Detect which cell encompasses the target text, then output its (X, Y) center coordinate. 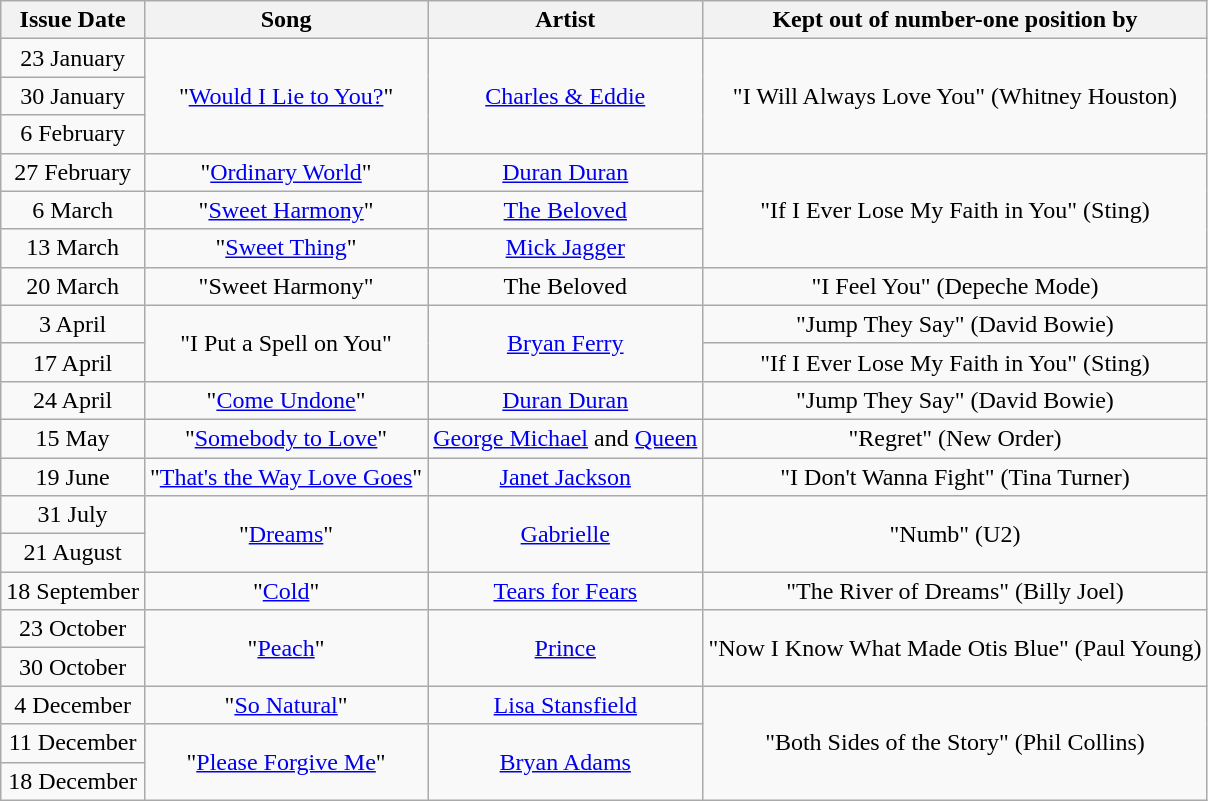
Tears for Fears (566, 591)
"The River of Dreams" (Billy Joel) (955, 591)
Issue Date (73, 20)
"Come Undone" (286, 400)
31 July (73, 515)
"Now I Know What Made Otis Blue" (Paul Young) (955, 648)
"Cold" (286, 591)
"Both Sides of the Story" (Phil Collins) (955, 743)
"Somebody to Love" (286, 438)
23 October (73, 629)
Charles & Eddie (566, 96)
"Dreams" (286, 534)
17 April (73, 362)
"I Will Always Love You" (Whitney Houston) (955, 96)
"So Natural" (286, 705)
18 December (73, 781)
"I Don't Wanna Fight" (Tina Turner) (955, 477)
6 March (73, 210)
"Would I Lie to You?" (286, 96)
Janet Jackson (566, 477)
Mick Jagger (566, 248)
"Regret" (New Order) (955, 438)
11 December (73, 743)
"Ordinary World" (286, 172)
15 May (73, 438)
19 June (73, 477)
Kept out of number-one position by (955, 20)
"That's the Way Love Goes" (286, 477)
"I Put a Spell on You" (286, 343)
Prince (566, 648)
Song (286, 20)
24 April (73, 400)
Lisa Stansfield (566, 705)
Bryan Adams (566, 762)
"Please Forgive Me" (286, 762)
"I Feel You" (Depeche Mode) (955, 286)
30 October (73, 667)
Bryan Ferry (566, 343)
Gabrielle (566, 534)
3 April (73, 324)
21 August (73, 553)
20 March (73, 286)
George Michael and Queen (566, 438)
"Peach" (286, 648)
4 December (73, 705)
27 February (73, 172)
Artist (566, 20)
"Numb" (U2) (955, 534)
6 February (73, 134)
"Sweet Thing" (286, 248)
30 January (73, 96)
18 September (73, 591)
23 January (73, 58)
13 March (73, 248)
